Determine the (X, Y) coordinate at the center of the cell enclosing the given text.  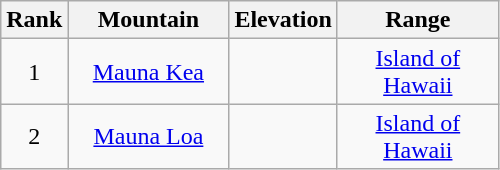
Range (418, 20)
Mountain (148, 20)
Elevation (283, 20)
Mauna Kea (148, 72)
Mauna Loa (148, 136)
2 (34, 136)
Rank (34, 20)
1 (34, 72)
